For the text-containing cell, return its midpoint in (x, y) coordinate format. 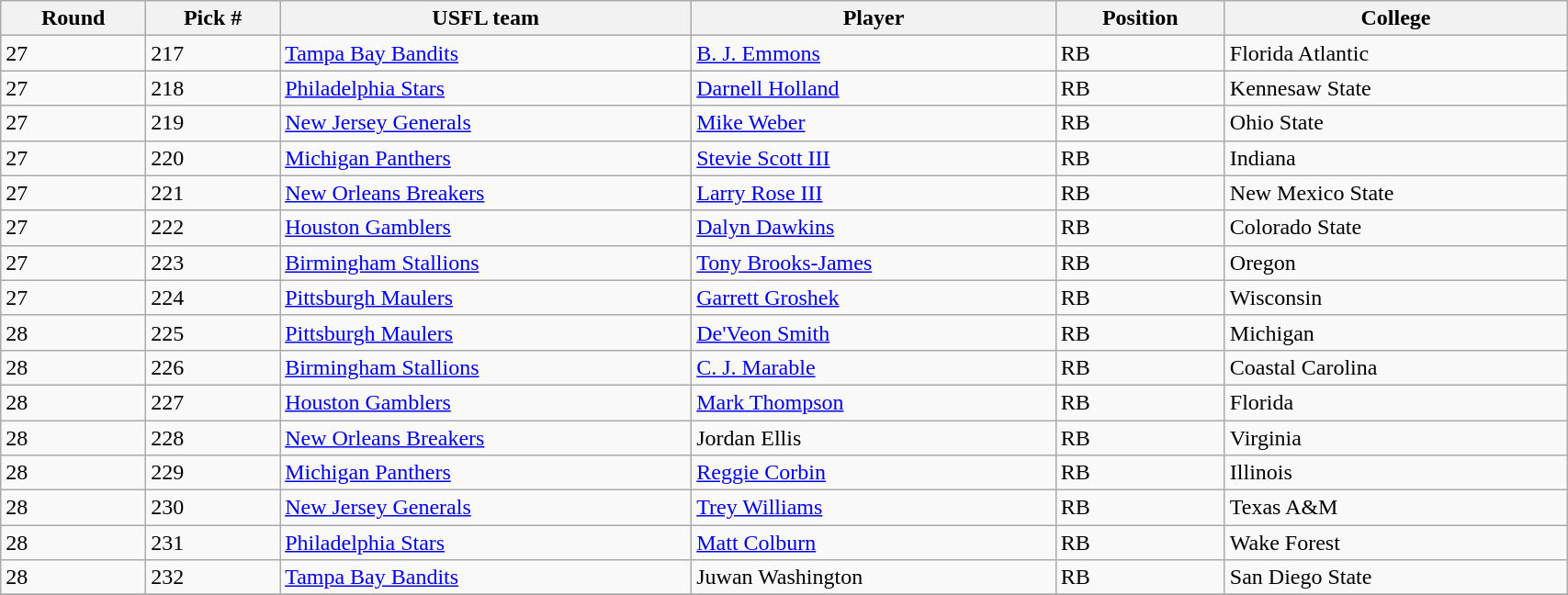
New Mexico State (1395, 193)
Mike Weber (874, 123)
C. J. Marable (874, 367)
217 (213, 53)
231 (213, 543)
Oregon (1395, 263)
218 (213, 88)
Wisconsin (1395, 297)
Darnell Holland (874, 88)
Stevie Scott III (874, 158)
Round (73, 18)
Ohio State (1395, 123)
Tony Brooks-James (874, 263)
Larry Rose III (874, 193)
Virginia (1395, 438)
222 (213, 228)
229 (213, 473)
Wake Forest (1395, 543)
Jordan Ellis (874, 438)
Florida Atlantic (1395, 53)
Garrett Groshek (874, 297)
Player (874, 18)
Illinois (1395, 473)
Pick # (213, 18)
Mark Thompson (874, 402)
219 (213, 123)
Kennesaw State (1395, 88)
Matt Colburn (874, 543)
Juwan Washington (874, 578)
Colorado State (1395, 228)
225 (213, 332)
Reggie Corbin (874, 473)
230 (213, 508)
Position (1140, 18)
Dalyn Dawkins (874, 228)
Michigan (1395, 332)
226 (213, 367)
College (1395, 18)
Coastal Carolina (1395, 367)
224 (213, 297)
Florida (1395, 402)
B. J. Emmons (874, 53)
USFL team (486, 18)
223 (213, 263)
Texas A&M (1395, 508)
232 (213, 578)
228 (213, 438)
Indiana (1395, 158)
227 (213, 402)
De'Veon Smith (874, 332)
Trey Williams (874, 508)
San Diego State (1395, 578)
220 (213, 158)
221 (213, 193)
